Scan for the cell matching the given text and deliver its [x, y] coordinate at center. 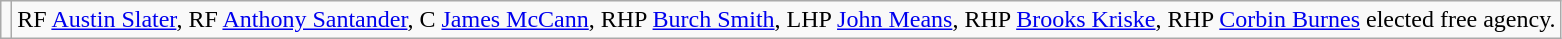
RF Austin Slater, RF Anthony Santander, C James McCann, RHP Burch Smith, LHP John Means, RHP Brooks Kriske, RHP Corbin Burnes elected free agency. [786, 20]
